For the text-containing cell, return its midpoint in [x, y] coordinate format. 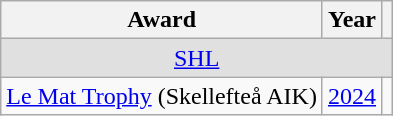
Award [162, 20]
SHL [197, 58]
Le Mat Trophy (Skellefteå AIK) [162, 96]
Year [352, 20]
2024 [352, 96]
